Detect which cell encompasses the target text, then output its [X, Y] center coordinate. 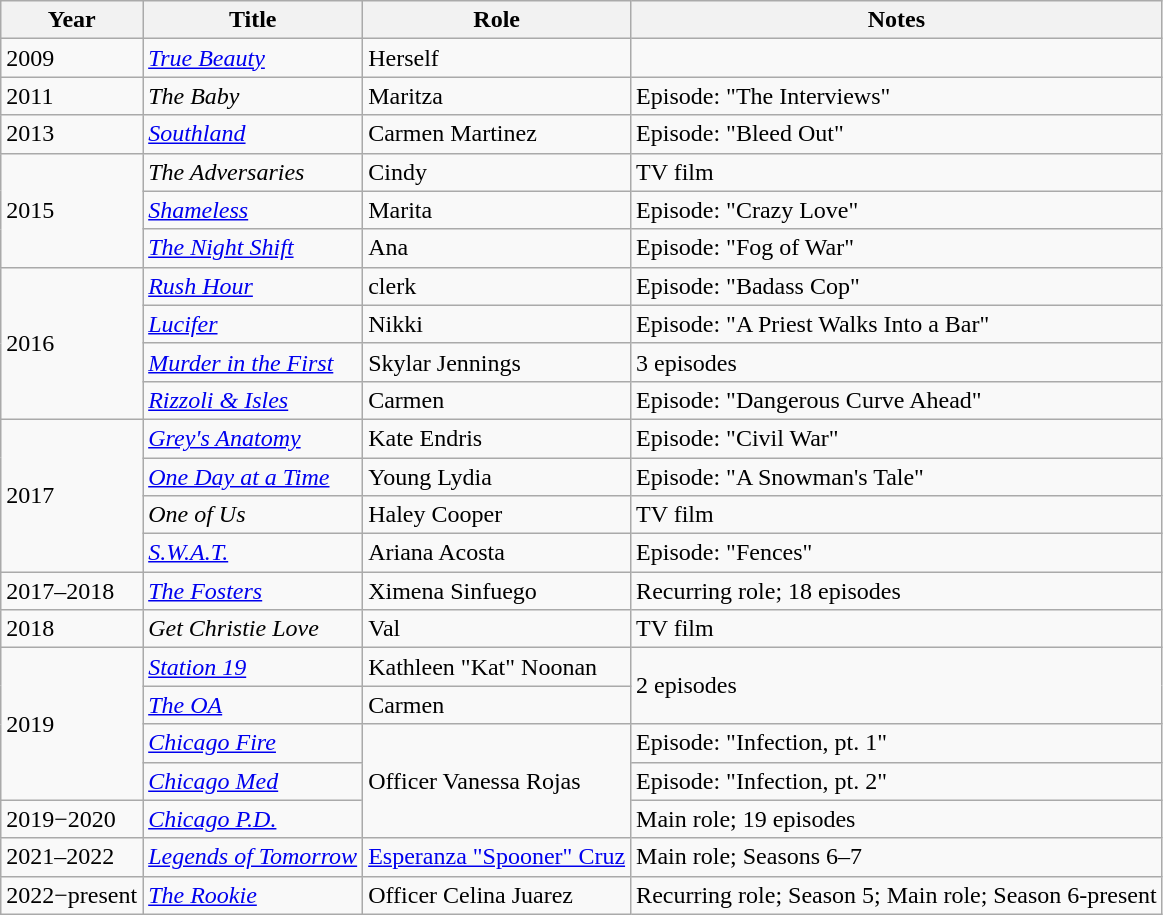
2017 [72, 495]
The Night Shift [253, 248]
The OA [253, 705]
Episode: "Infection, pt. 2" [897, 781]
Role [497, 20]
Recurring role; Season 5; Main role; Season 6-present [897, 895]
2016 [72, 343]
Episode: "The Interviews" [897, 96]
Officer Vanessa Rojas [497, 781]
Skylar Jennings [497, 362]
Young Lydia [497, 477]
2018 [72, 629]
Episode: "Civil War" [897, 438]
Shameless [253, 210]
2015 [72, 210]
S.W.A.T. [253, 553]
2009 [72, 58]
Episode: "Badass Cop" [897, 286]
Grey's Anatomy [253, 438]
Get Christie Love [253, 629]
Haley Cooper [497, 515]
Cindy [497, 172]
Kathleen "Kat" Noonan [497, 667]
2017–2018 [72, 591]
Carmen Martinez [497, 134]
2021–2022 [72, 857]
Episode: "Crazy Love" [897, 210]
Esperanza "Spooner" Cruz [497, 857]
Recurring role; 18 episodes [897, 591]
3 episodes [897, 362]
Main role; 19 episodes [897, 819]
Chicago Med [253, 781]
Val [497, 629]
True Beauty [253, 58]
Station 19 [253, 667]
Year [72, 20]
Episode: "A Snowman's Tale" [897, 477]
Ximena Sinfuego [497, 591]
2022−present [72, 895]
Chicago Fire [253, 743]
Episode: "A Priest Walks Into a Bar" [897, 324]
Officer Celina Juarez [497, 895]
Episode: "Dangerous Curve Ahead" [897, 400]
One Day at a Time [253, 477]
One of Us [253, 515]
Ariana Acosta [497, 553]
clerk [497, 286]
2013 [72, 134]
Notes [897, 20]
2 episodes [897, 686]
The Adversaries [253, 172]
Episode: "Fog of War" [897, 248]
Kate Endris [497, 438]
The Rookie [253, 895]
Southland [253, 134]
Episode: "Fences" [897, 553]
Legends of Tomorrow [253, 857]
Herself [497, 58]
Main role; Seasons 6–7 [897, 857]
Rush Hour [253, 286]
Episode: "Bleed Out" [897, 134]
Chicago P.D. [253, 819]
The Baby [253, 96]
Rizzoli & Isles [253, 400]
2019−2020 [72, 819]
Ana [497, 248]
The Fosters [253, 591]
Episode: "Infection, pt. 1" [897, 743]
2011 [72, 96]
Marita [497, 210]
Murder in the First [253, 362]
Maritza [497, 96]
Nikki [497, 324]
Title [253, 20]
Lucifer [253, 324]
2019 [72, 724]
